Locate the cell with the specified text and output its (x, y) center coordinate. 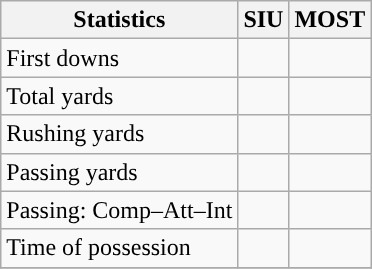
Passing: Comp–Att–Int (120, 210)
Total yards (120, 96)
SIU (264, 20)
Time of possession (120, 248)
Passing yards (120, 172)
Statistics (120, 20)
MOST (330, 20)
First downs (120, 58)
Rushing yards (120, 134)
